Identify which cell holds the provided text, then report its [X, Y] central coordinate. 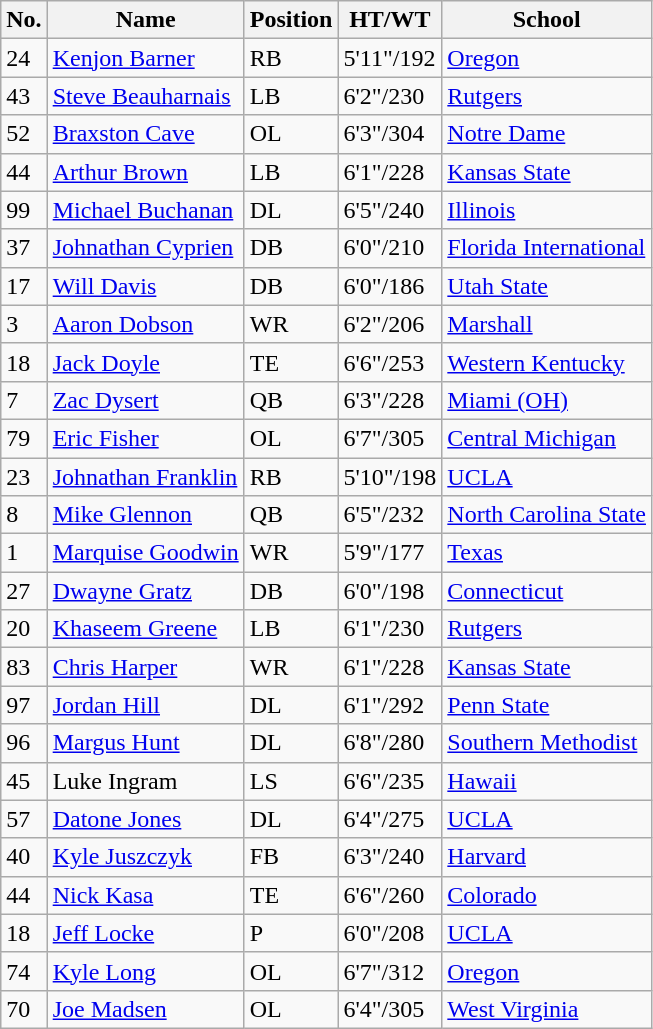
40 [24, 857]
Illinois [547, 210]
Eric Fisher [146, 438]
6'1"/292 [390, 705]
Southern Methodist [547, 743]
6'1"/230 [390, 629]
6'7"/305 [390, 438]
Zac Dysert [146, 400]
7 [24, 400]
6'3"/228 [390, 400]
6'0"/198 [390, 591]
Datone Jones [146, 819]
57 [24, 819]
P [291, 933]
74 [24, 971]
6'0"/208 [390, 933]
Nick Kasa [146, 895]
Mike Glennon [146, 515]
Utah State [547, 286]
23 [24, 477]
Marshall [547, 324]
Steve Beauharnais [146, 96]
Braxston Cave [146, 134]
Penn State [547, 705]
6'8"/280 [390, 743]
8 [24, 515]
Kyle Long [146, 971]
6'6"/235 [390, 781]
Kenjon Barner [146, 58]
Notre Dame [547, 134]
Will Davis [146, 286]
Khaseem Greene [146, 629]
Chris Harper [146, 667]
Johnathan Cyprien [146, 248]
3 [24, 324]
Name [146, 20]
6'2"/206 [390, 324]
20 [24, 629]
6'4"/305 [390, 1009]
Michael Buchanan [146, 210]
70 [24, 1009]
Aaron Dobson [146, 324]
6'5"/232 [390, 515]
6'3"/240 [390, 857]
West Virginia [547, 1009]
97 [24, 705]
6'0"/210 [390, 248]
Joe Madsen [146, 1009]
No. [24, 20]
99 [24, 210]
52 [24, 134]
5'10"/198 [390, 477]
45 [24, 781]
Arthur Brown [146, 172]
Western Kentucky [547, 362]
Florida International [547, 248]
79 [24, 438]
6'2"/230 [390, 96]
37 [24, 248]
Colorado [547, 895]
6'6"/260 [390, 895]
Connecticut [547, 591]
Central Michigan [547, 438]
HT/WT [390, 20]
LS [291, 781]
6'5"/240 [390, 210]
6'4"/275 [390, 819]
83 [24, 667]
24 [24, 58]
North Carolina State [547, 515]
Luke Ingram [146, 781]
6'6"/253 [390, 362]
School [547, 20]
43 [24, 96]
5'9"/177 [390, 553]
Miami (OH) [547, 400]
6'3"/304 [390, 134]
Jack Doyle [146, 362]
1 [24, 553]
Kyle Juszczyk [146, 857]
Jeff Locke [146, 933]
Texas [547, 553]
17 [24, 286]
Position [291, 20]
5'11"/192 [390, 58]
6'0"/186 [390, 286]
Johnathan Franklin [146, 477]
27 [24, 591]
Jordan Hill [146, 705]
6'7"/312 [390, 971]
FB [291, 857]
96 [24, 743]
Harvard [547, 857]
Dwayne Gratz [146, 591]
Hawaii [547, 781]
Marquise Goodwin [146, 553]
Margus Hunt [146, 743]
